Search for the cell housing the specified text and yield its [x, y] center coordinate. 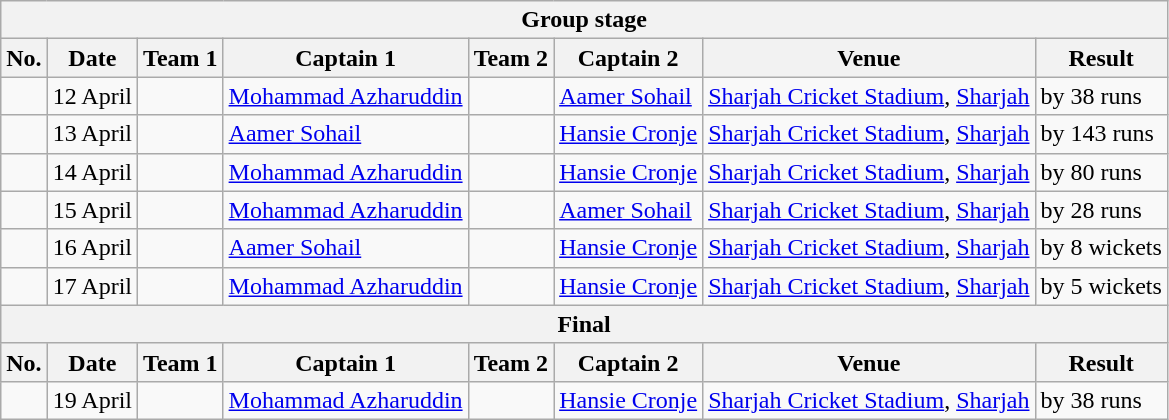
by 8 wickets [1101, 248]
by 143 runs [1101, 134]
19 April [92, 400]
Group stage [584, 20]
by 28 runs [1101, 210]
17 April [92, 286]
14 April [92, 172]
13 April [92, 134]
16 April [92, 248]
15 April [92, 210]
by 80 runs [1101, 172]
by 5 wickets [1101, 286]
Final [584, 324]
12 April [92, 96]
